Find where the given text appears and provide that cell's center as [X, Y] coordinate. 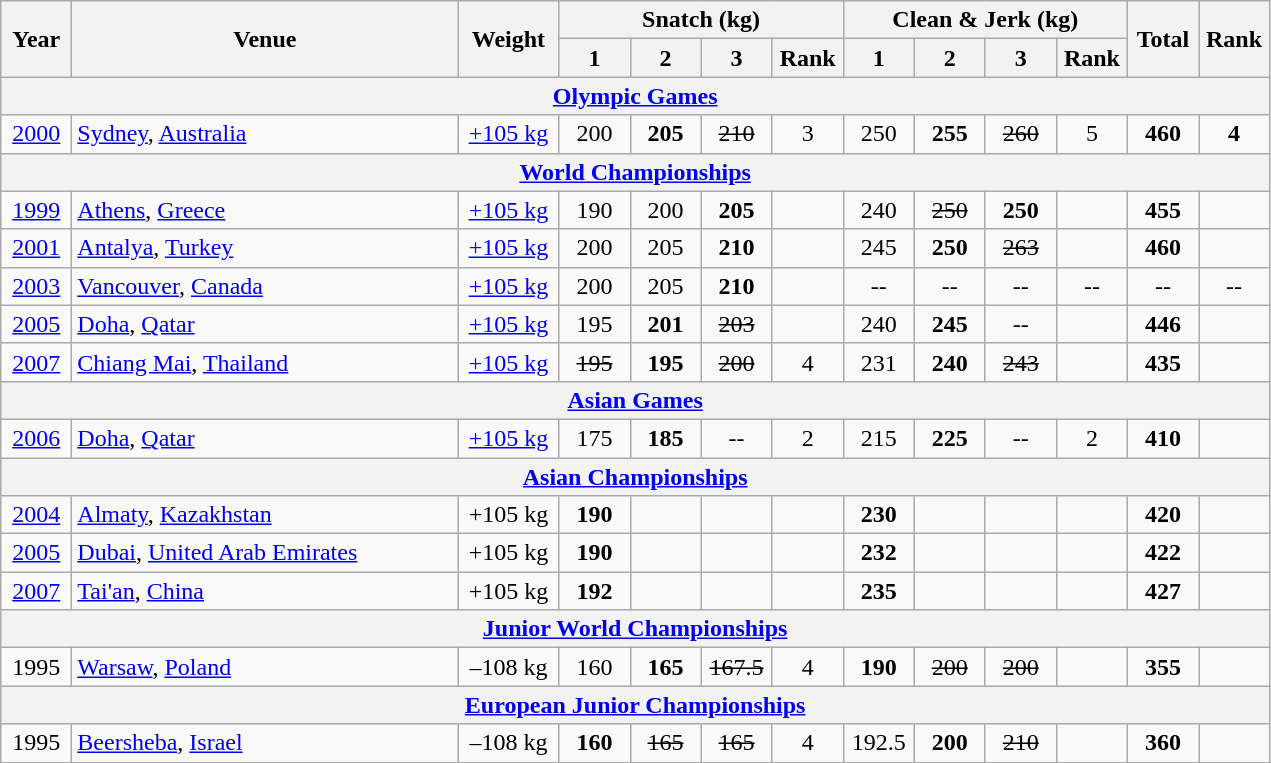
455 [1162, 210]
Chiang Mai, Thailand [265, 362]
5 [1092, 134]
422 [1162, 553]
427 [1162, 591]
Weight [508, 39]
2000 [36, 134]
192.5 [878, 743]
2001 [36, 248]
Clean & Jerk (kg) [985, 20]
225 [950, 438]
192 [594, 591]
Asian Games [636, 400]
231 [878, 362]
446 [1162, 324]
Olympic Games [636, 96]
175 [594, 438]
2006 [36, 438]
232 [878, 553]
235 [878, 591]
230 [878, 515]
European Junior Championships [636, 705]
215 [878, 438]
Athens, Greece [265, 210]
Year [36, 39]
Vancouver, Canada [265, 286]
167.5 [736, 667]
Junior World Championships [636, 629]
Total [1162, 39]
255 [950, 134]
Warsaw, Poland [265, 667]
201 [666, 324]
185 [666, 438]
2004 [36, 515]
260 [1020, 134]
263 [1020, 248]
1999 [36, 210]
Sydney, Australia [265, 134]
Antalya, Turkey [265, 248]
435 [1162, 362]
203 [736, 324]
Snatch (kg) [701, 20]
Venue [265, 39]
2003 [36, 286]
360 [1162, 743]
Almaty, Kazakhstan [265, 515]
410 [1162, 438]
355 [1162, 667]
243 [1020, 362]
Dubai, United Arab Emirates [265, 553]
Asian Championships [636, 477]
420 [1162, 515]
Tai'an, China [265, 591]
Beersheba, Israel [265, 743]
World Championships [636, 172]
